Extract the [x, y] coordinate from the center of the cell holding the provided text.  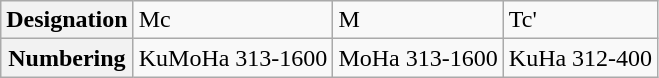
Tc' [580, 20]
Numbering [67, 58]
M [418, 20]
KuMoHa 313-1600 [233, 58]
MoHa 313-1600 [418, 58]
Designation [67, 20]
KuHa 312-400 [580, 58]
Mc [233, 20]
